Search for the cell housing the specified text and yield its [X, Y] center coordinate. 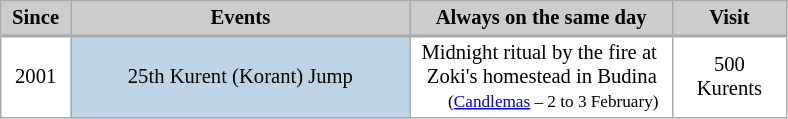
Since [36, 17]
Always on the same day [541, 17]
Midnight ritual by the fire at Zoki's homestead in Budina (Candlemas – 2 to 3 February) [541, 76]
Events [240, 17]
2001 [36, 76]
Visit [730, 17]
25th Kurent (Korant) Jump [240, 76]
500Kurents [730, 76]
